Capture the cell that displays the provided text and extract its (X, Y) central coordinate. 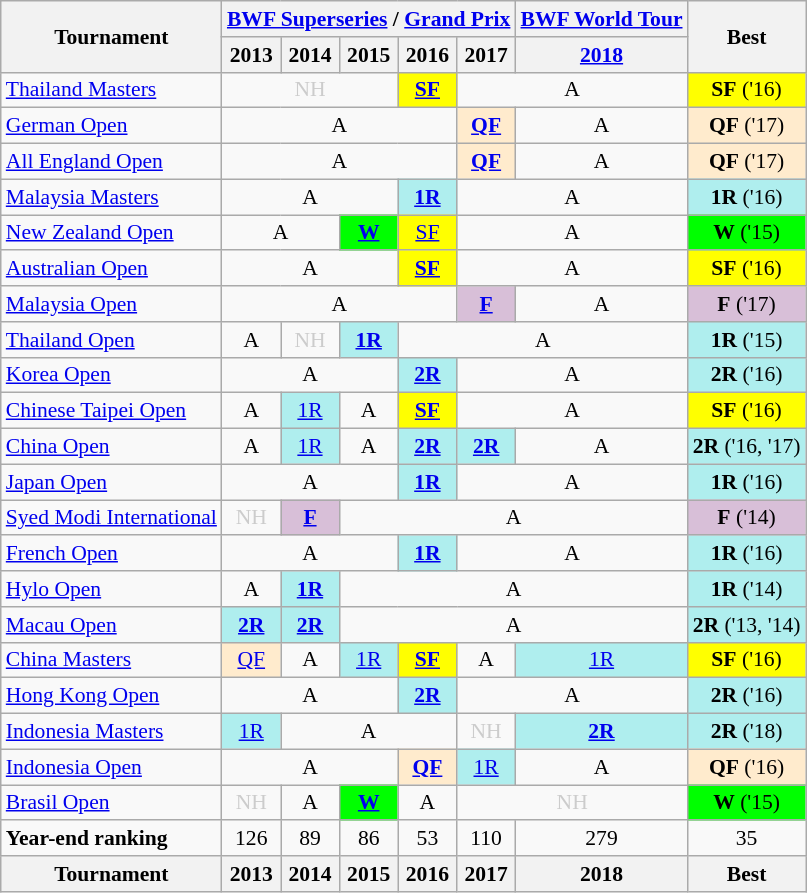
German Open (112, 126)
Malaysia Masters (112, 197)
1R ('14) (747, 589)
Indonesia Open (112, 767)
Korea Open (112, 375)
All England Open (112, 162)
53 (428, 839)
2R ('13, '14) (747, 625)
2R ('16, '17) (747, 447)
French Open (112, 554)
279 (601, 839)
BWF Superseries / Grand Prix (369, 19)
China Masters (112, 660)
Syed Modi International (112, 518)
F ('17) (747, 304)
F ('14) (747, 518)
Thailand Open (112, 340)
Hylo Open (112, 589)
Thailand Masters (112, 90)
35 (747, 839)
86 (368, 839)
Brasil Open (112, 803)
China Open (112, 447)
Japan Open (112, 482)
Year-end ranking (112, 839)
2R ('18) (747, 732)
Malaysia Open (112, 304)
Australian Open (112, 269)
QF ('16) (747, 767)
Chinese Taipei Open (112, 411)
89 (310, 839)
110 (486, 839)
BWF World Tour (601, 19)
126 (252, 839)
New Zealand Open (112, 233)
Hong Kong Open (112, 696)
1R ('15) (747, 340)
Indonesia Masters (112, 732)
Macau Open (112, 625)
